Locate the cell with the specified text and output its (x, y) center coordinate. 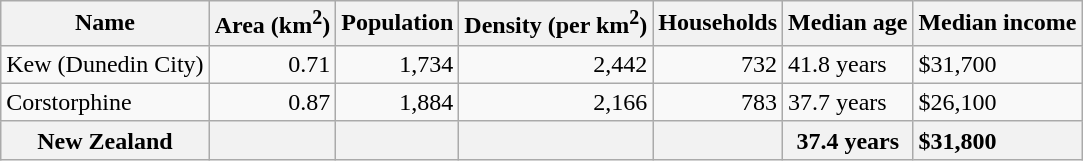
Households (718, 24)
37.7 years (848, 102)
Median age (848, 24)
2,442 (556, 64)
Area (km2) (272, 24)
0.87 (272, 102)
$31,700 (998, 64)
Density (per km2) (556, 24)
$26,100 (998, 102)
New Zealand (105, 140)
$31,800 (998, 140)
Median income (998, 24)
783 (718, 102)
37.4 years (848, 140)
41.8 years (848, 64)
Name (105, 24)
Population (398, 24)
Corstorphine (105, 102)
1,734 (398, 64)
1,884 (398, 102)
Kew (Dunedin City) (105, 64)
2,166 (556, 102)
732 (718, 64)
0.71 (272, 64)
